Return [x, y] of the center of cell containing provided text 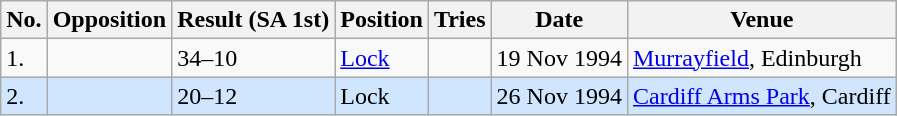
20–12 [254, 96]
Venue [762, 20]
Opposition [109, 20]
Position [382, 20]
26 Nov 1994 [559, 96]
No. [24, 20]
1. [24, 58]
Tries [460, 20]
Cardiff Arms Park, Cardiff [762, 96]
2. [24, 96]
Murrayfield, Edinburgh [762, 58]
34–10 [254, 58]
19 Nov 1994 [559, 58]
Result (SA 1st) [254, 20]
Date [559, 20]
